Identify which cell holds the provided text, then report its (X, Y) central coordinate. 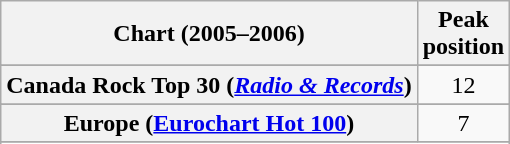
Peakposition (463, 34)
Canada Rock Top 30 (Radio & Records) (209, 85)
7 (463, 123)
Chart (2005–2006) (209, 34)
12 (463, 85)
Europe (Eurochart Hot 100) (209, 123)
